Scan for the cell matching the given text and deliver its (x, y) coordinate at center. 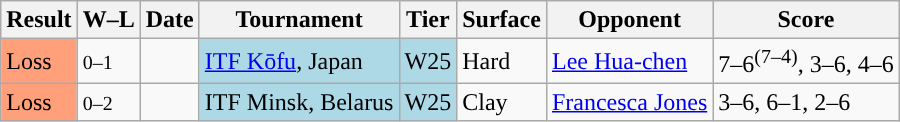
Opponent (629, 20)
0–1 (108, 62)
Score (806, 20)
Tournament (299, 20)
Date (170, 20)
Francesca Jones (629, 102)
Result (39, 20)
Hard (502, 62)
ITF Minsk, Belarus (299, 102)
ITF Kōfu, Japan (299, 62)
W–L (108, 20)
3–6, 6–1, 2–6 (806, 102)
Tier (428, 20)
Clay (502, 102)
0–2 (108, 102)
Lee Hua-chen (629, 62)
Surface (502, 20)
7–6(7–4), 3–6, 4–6 (806, 62)
